Determine the (X, Y) coordinate at the center of the cell enclosing the given text.  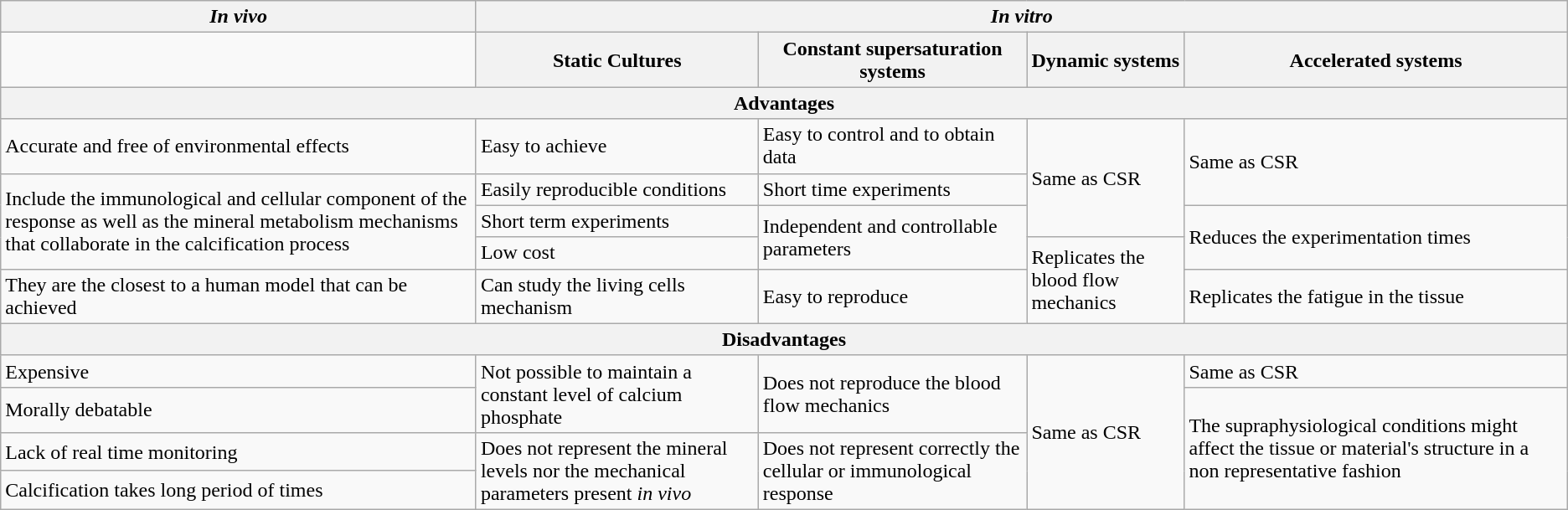
Easy to achieve (616, 146)
Easily reproducible conditions (616, 189)
Low cost (616, 253)
Calcification takes long period of times (239, 490)
In vivo (239, 17)
Independent and controllable parameters (893, 237)
The supraphysiological conditions might affect the tissue or material's structure in a non representative fashion (1375, 448)
Advantages (784, 103)
Easy to reproduce (893, 296)
Lack of real time monitoring (239, 451)
In vitro (1022, 17)
Expensive (239, 371)
Constant supersaturation systems (893, 60)
Not possible to maintain a constant level of calcium phosphate (616, 394)
Does not represent correctly the cellular or immunological response (893, 471)
Does not reproduce the blood flow mechanics (893, 394)
Can study the living cells mechanism (616, 296)
Short term experiments (616, 221)
Reduces the experimentation times (1375, 237)
Short time experiments (893, 189)
They are the closest to a human model that can be achieved (239, 296)
Does not represent the mineral levels nor the mechanical parameters present in vivo (616, 471)
Dynamic systems (1106, 60)
Static Cultures (616, 60)
Replicates the blood flow mechanics (1106, 280)
Replicates the fatigue in the tissue (1375, 296)
Disadvantages (784, 339)
Accurate and free of environmental effects (239, 146)
Morally debatable (239, 410)
Accelerated systems (1375, 60)
Easy to control and to obtain data (893, 146)
